Output the (x, y) coordinate of the center of the cell containing the given text.  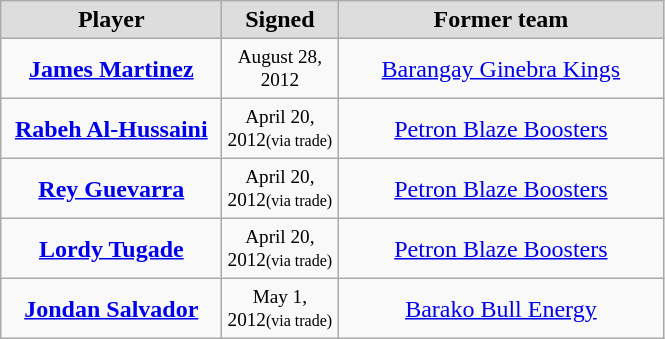
August 28, 2012 (280, 69)
Barako Bull Energy (501, 309)
Rabeh Al-Hussaini (112, 129)
Lordy Tugade (112, 249)
James Martinez (112, 69)
Jondan Salvador (112, 309)
Former team (501, 20)
Player (112, 20)
Signed (280, 20)
Barangay Ginebra Kings (501, 69)
Rey Guevarra (112, 189)
May 1, 2012(via trade) (280, 309)
